Scan for the cell matching the given text and deliver its [x, y] coordinate at center. 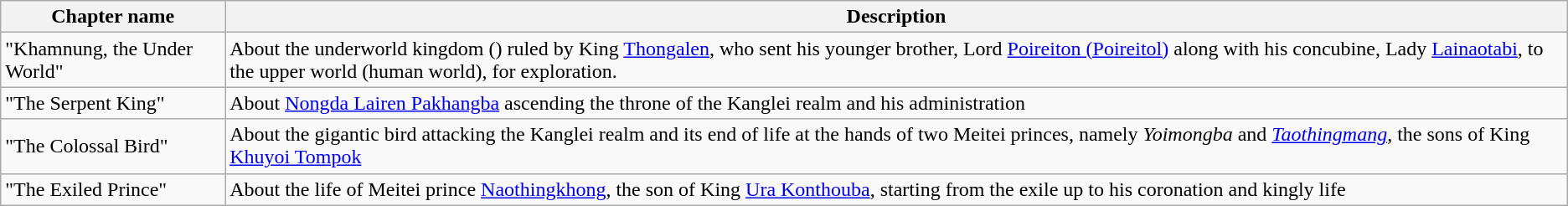
"The Colossal Bird" [113, 146]
"The Serpent King" [113, 103]
Chapter name [113, 17]
"Khamnung, the Under World" [113, 60]
About Nongda Lairen Pakhangba ascending the throne of the Kanglei realm and his administration [896, 103]
About the life of Meitei prince Naothingkhong, the son of King Ura Konthouba, starting from the exile up to his coronation and kingly life [896, 189]
"The Exiled Prince" [113, 189]
Description [896, 17]
